From the cell containing the given text, extract its center point as [X, Y] coordinate. 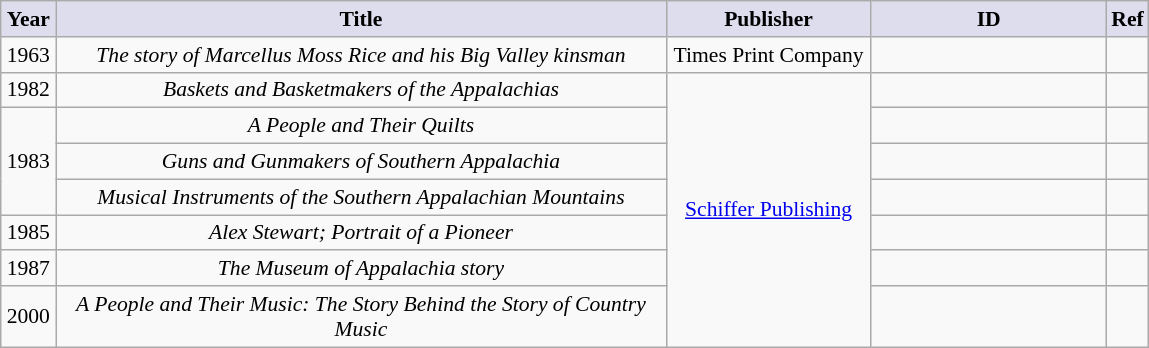
A People and Their Music: The Story Behind the Story of Country Music [361, 316]
Title [361, 19]
1963 [28, 54]
The story of Marcellus Moss Rice and his Big Valley kinsman [361, 54]
Schiffer Publishing [768, 210]
1982 [28, 90]
Ref [1127, 19]
1987 [28, 268]
1985 [28, 232]
Times Print Company [768, 54]
Baskets and Basketmakers of the Appalachias [361, 90]
Alex Stewart; Portrait of a Pioneer [361, 232]
The Museum of Appalachia story [361, 268]
1983 [28, 162]
Guns and Gunmakers of Southern Appalachia [361, 161]
Musical Instruments of the Southern Appalachian Mountains [361, 197]
Year [28, 19]
A People and Their Quilts [361, 126]
Publisher [768, 19]
2000 [28, 316]
ID [988, 19]
